Provide the [X, Y] coordinate of the cell's center where the given text is located.  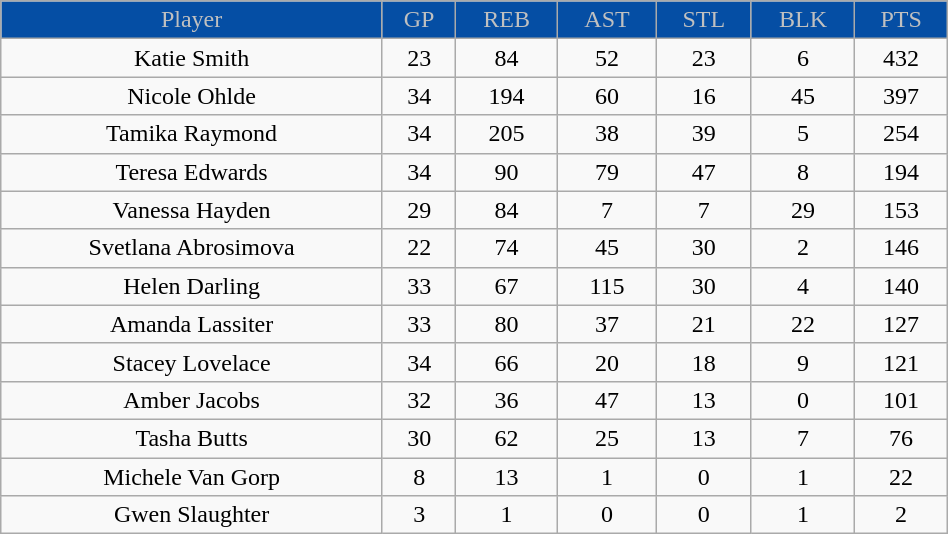
Amber Jacobs [192, 400]
Vanessa Hayden [192, 210]
38 [606, 134]
Helen Darling [192, 286]
Gwen Slaughter [192, 515]
Player [192, 20]
153 [901, 210]
Tasha Butts [192, 438]
Stacey Lovelace [192, 362]
79 [606, 172]
16 [704, 96]
146 [901, 248]
52 [606, 58]
4 [803, 286]
90 [507, 172]
9 [803, 362]
21 [704, 324]
Michele Van Gorp [192, 477]
Nicole Ohlde [192, 96]
Tamika Raymond [192, 134]
254 [901, 134]
STL [704, 20]
Teresa Edwards [192, 172]
Amanda Lassiter [192, 324]
76 [901, 438]
18 [704, 362]
3 [418, 515]
GP [418, 20]
80 [507, 324]
BLK [803, 20]
Katie Smith [192, 58]
432 [901, 58]
397 [901, 96]
36 [507, 400]
62 [507, 438]
140 [901, 286]
39 [704, 134]
Svetlana Abrosimova [192, 248]
66 [507, 362]
205 [507, 134]
25 [606, 438]
6 [803, 58]
REB [507, 20]
115 [606, 286]
PTS [901, 20]
AST [606, 20]
121 [901, 362]
74 [507, 248]
5 [803, 134]
101 [901, 400]
67 [507, 286]
127 [901, 324]
37 [606, 324]
20 [606, 362]
32 [418, 400]
60 [606, 96]
